Pinpoint the cell where the given text exists, returning its [X, Y] midpoint coordinate. 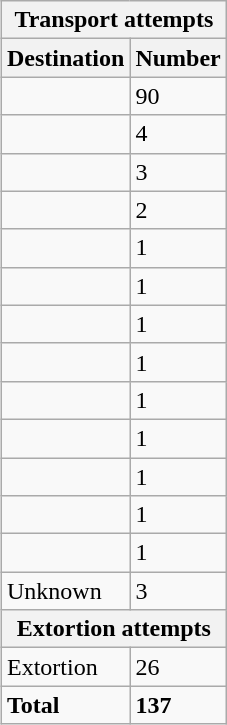
Transport attempts [114, 20]
26 [178, 667]
Extortion [65, 667]
Unknown [65, 591]
Number [178, 58]
Destination [65, 58]
90 [178, 96]
2 [178, 210]
4 [178, 134]
Total [65, 705]
Extortion attempts [114, 629]
137 [178, 705]
